Pinpoint the cell where the given text exists, returning its [X, Y] midpoint coordinate. 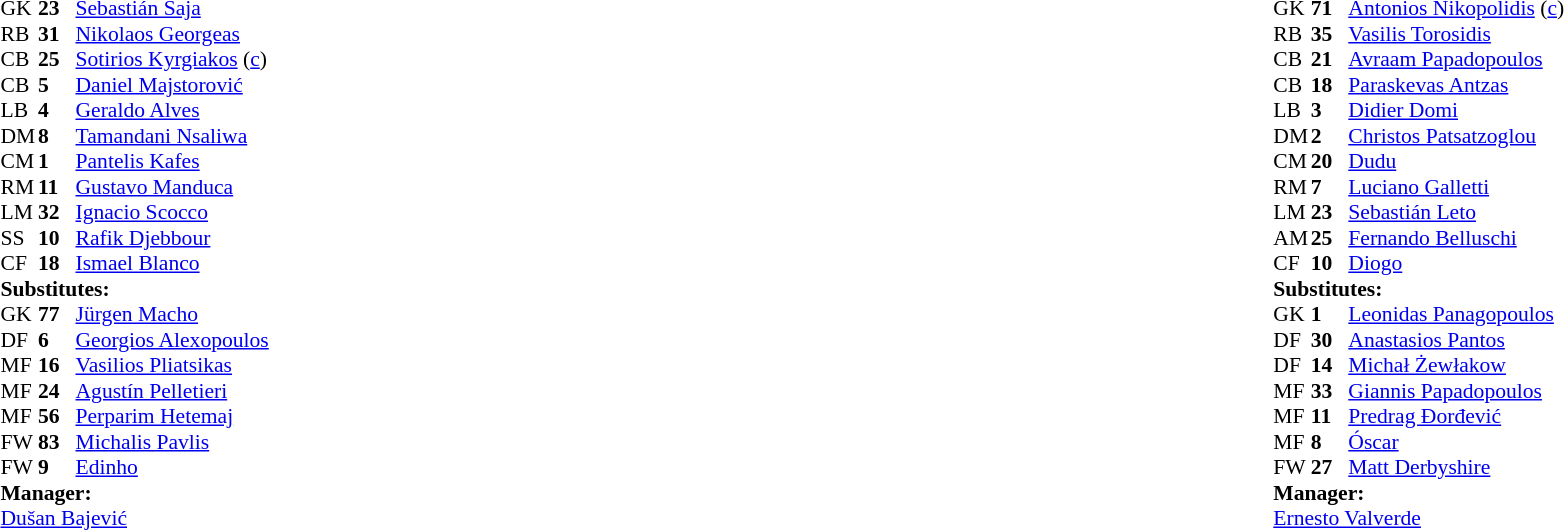
Paraskevas Antzas [1456, 85]
Georgios Alexopoulos [172, 340]
7 [1330, 187]
21 [1330, 59]
Daniel Majstorović [172, 85]
Christos Patsatzoglou [1456, 136]
16 [57, 365]
Predrag Đorđević [1456, 417]
24 [57, 391]
Gustavo Manduca [172, 187]
3 [1330, 111]
Sebastián Leto [1456, 213]
Fernando Belluschi [1456, 238]
33 [1330, 391]
2 [1330, 136]
Perparim Hetemaj [172, 417]
Ignacio Scocco [172, 213]
Geraldo Alves [172, 111]
Diogo [1456, 263]
14 [1330, 365]
Anastasios Pantos [1456, 340]
Michalis Pavlis [172, 442]
Luciano Galletti [1456, 187]
35 [1330, 34]
23 [1330, 213]
Pantelis Kafes [172, 161]
32 [57, 213]
Giannis Papadopoulos [1456, 391]
9 [57, 467]
77 [57, 315]
4 [57, 111]
Vasilis Torosidis [1456, 34]
Edinho [172, 467]
Matt Derbyshire [1456, 467]
6 [57, 340]
Michał Żewłakow [1456, 365]
Agustín Pelletieri [172, 391]
30 [1330, 340]
83 [57, 442]
27 [1330, 467]
56 [57, 417]
Óscar [1456, 442]
31 [57, 34]
Ismael Blanco [172, 263]
SS [19, 238]
Dudu [1456, 161]
Didier Domi [1456, 111]
Vasilios Pliatsikas [172, 365]
Avraam Papadopoulos [1456, 59]
Rafik Djebbour [172, 238]
Nikolaos Georgeas [172, 34]
5 [57, 85]
Leonidas Panagopoulos [1456, 315]
20 [1330, 161]
Sotirios Kyrgiakos (c) [172, 59]
Jürgen Macho [172, 315]
Tamandani Nsaliwa [172, 136]
AM [1292, 238]
